From the cell containing the given text, extract its center point as (X, Y) coordinate. 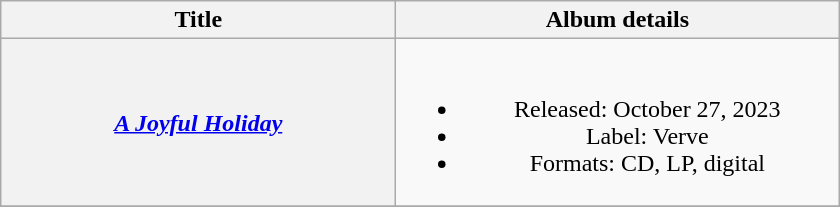
Title (198, 20)
Album details (618, 20)
Released: October 27, 2023Label: VerveFormats: CD, LP, digital (618, 122)
A Joyful Holiday (198, 122)
